For the text-containing cell, return its midpoint in [X, Y] coordinate format. 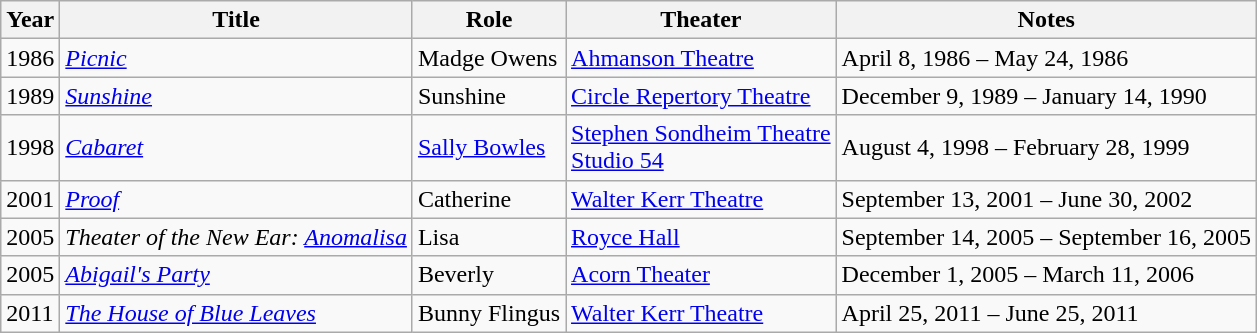
Picnic [236, 58]
1986 [30, 58]
Role [488, 20]
2011 [30, 313]
Ahmanson Theatre [702, 58]
Catherine [488, 199]
Circle Repertory Theatre [702, 96]
September 14, 2005 – September 16, 2005 [1046, 237]
Year [30, 20]
1989 [30, 96]
August 4, 1998 – February 28, 1999 [1046, 148]
September 13, 2001 – June 30, 2002 [1046, 199]
Madge Owens [488, 58]
December 9, 1989 – January 14, 1990 [1046, 96]
April 25, 2011 – June 25, 2011 [1046, 313]
Lisa [488, 237]
Theater [702, 20]
Proof [236, 199]
Abigail's Party [236, 275]
Title [236, 20]
Cabaret [236, 148]
Beverly [488, 275]
Bunny Flingus [488, 313]
December 1, 2005 – March 11, 2006 [1046, 275]
Theater of the New Ear: Anomalisa [236, 237]
Notes [1046, 20]
Royce Hall [702, 237]
Acorn Theater [702, 275]
April 8, 1986 – May 24, 1986 [1046, 58]
Sally Bowles [488, 148]
2001 [30, 199]
Stephen Sondheim TheatreStudio 54 [702, 148]
1998 [30, 148]
The House of Blue Leaves [236, 313]
